For the text-containing cell, return its midpoint in (X, Y) coordinate format. 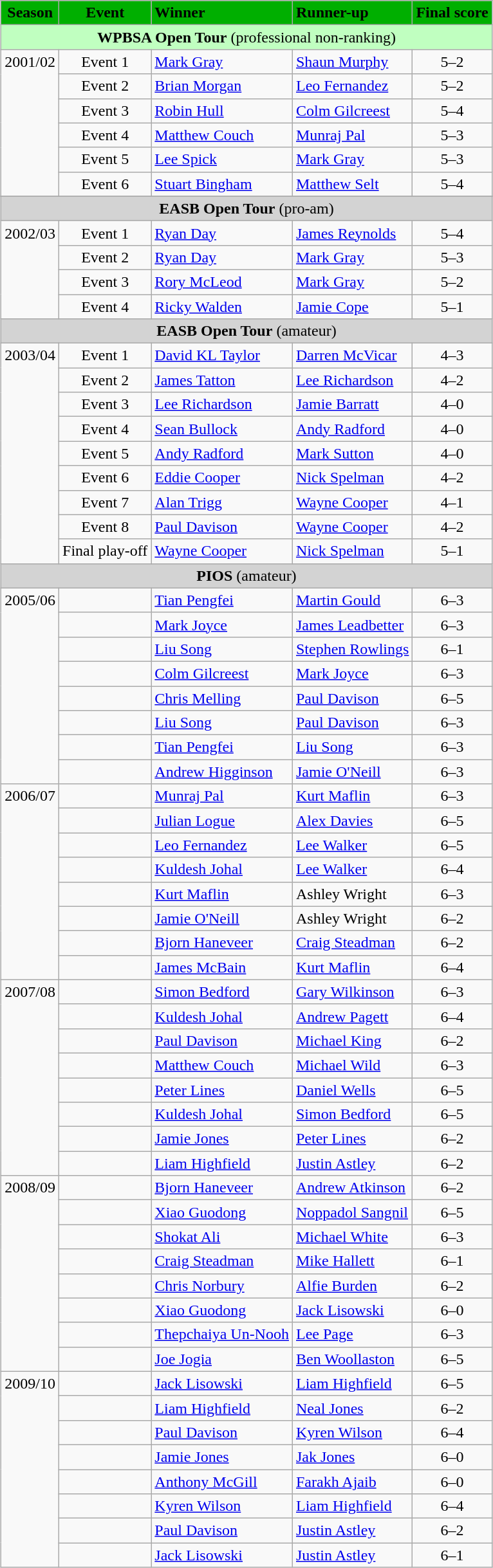
Shokat Ali (222, 1237)
Ricky Walden (222, 307)
2002/03 (30, 269)
Andrew Higginson (222, 772)
James Leadbetter (352, 624)
Winner (222, 13)
David KL Taylor (222, 356)
2005/06 (30, 686)
Jak Jones (352, 1457)
Farakh Ajaib (352, 1481)
Robin Hull (222, 111)
PIOS (amateur) (247, 576)
2003/04 (30, 454)
Event (106, 13)
WPBSA Open Tour (professional non-ranking) (247, 37)
Michael King (352, 1041)
Runner-up (352, 13)
2001/02 (30, 123)
Anthony McGill (222, 1481)
Thepchaiya Un-Nooh (222, 1335)
Final score (452, 13)
Lee Page (352, 1335)
Gary Wilkinson (352, 992)
Chris Norbury (222, 1286)
Michael White (352, 1237)
Alfie Burden (352, 1286)
Final play-off (106, 551)
Ben Woollaston (352, 1359)
Season (30, 13)
2007/08 (30, 1077)
Event 8 (106, 527)
Stephen Rowlings (352, 649)
EASB Open Tour (amateur) (247, 331)
Jamie Barratt (352, 405)
Lee Spick (222, 160)
Noppadol Sangnil (352, 1212)
Michael Wild (352, 1065)
Mike Hallett (352, 1261)
James Tatton (222, 380)
Brian Morgan (222, 86)
Chris Melling (222, 698)
Daniel Wells (352, 1090)
4–3 (452, 356)
Rory McLeod (222, 282)
Jamie Cope (352, 307)
4–1 (452, 502)
Alan Trigg (222, 502)
2008/09 (30, 1273)
Event 7 (106, 502)
Eddie Cooper (222, 478)
Joe Jogia (222, 1359)
Andrew Pagett (352, 1016)
Alex Davies (352, 821)
Sean Bullock (222, 429)
Neal Jones (352, 1408)
Mark Sutton (352, 453)
Darren McVicar (352, 356)
2009/10 (30, 1469)
Julian Logue (222, 821)
Matthew Selt (352, 184)
James Reynolds (352, 233)
Shaun Murphy (352, 62)
Stuart Bingham (222, 184)
Martin Gould (352, 600)
EASB Open Tour (pro-am) (247, 208)
James McBain (222, 967)
2006/07 (30, 882)
Andrew Atkinson (352, 1188)
